Identify which cell holds the provided text, then report its (X, Y) central coordinate. 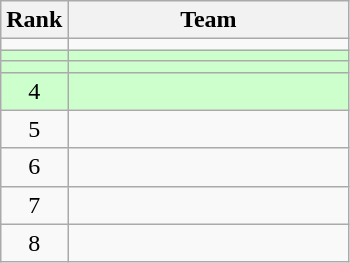
6 (34, 167)
8 (34, 243)
5 (34, 129)
Team (208, 20)
4 (34, 91)
7 (34, 205)
Rank (34, 20)
